Extract the (X, Y) coordinate from the center of the cell holding the provided text.  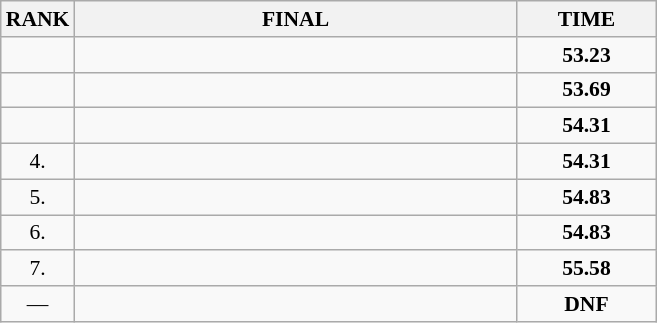
5. (38, 197)
7. (38, 269)
53.23 (587, 55)
53.69 (587, 90)
FINAL (295, 19)
4. (38, 162)
55.58 (587, 269)
6. (38, 233)
RANK (38, 19)
DNF (587, 304)
— (38, 304)
TIME (587, 19)
